Search for the cell housing the specified text and yield its (X, Y) center coordinate. 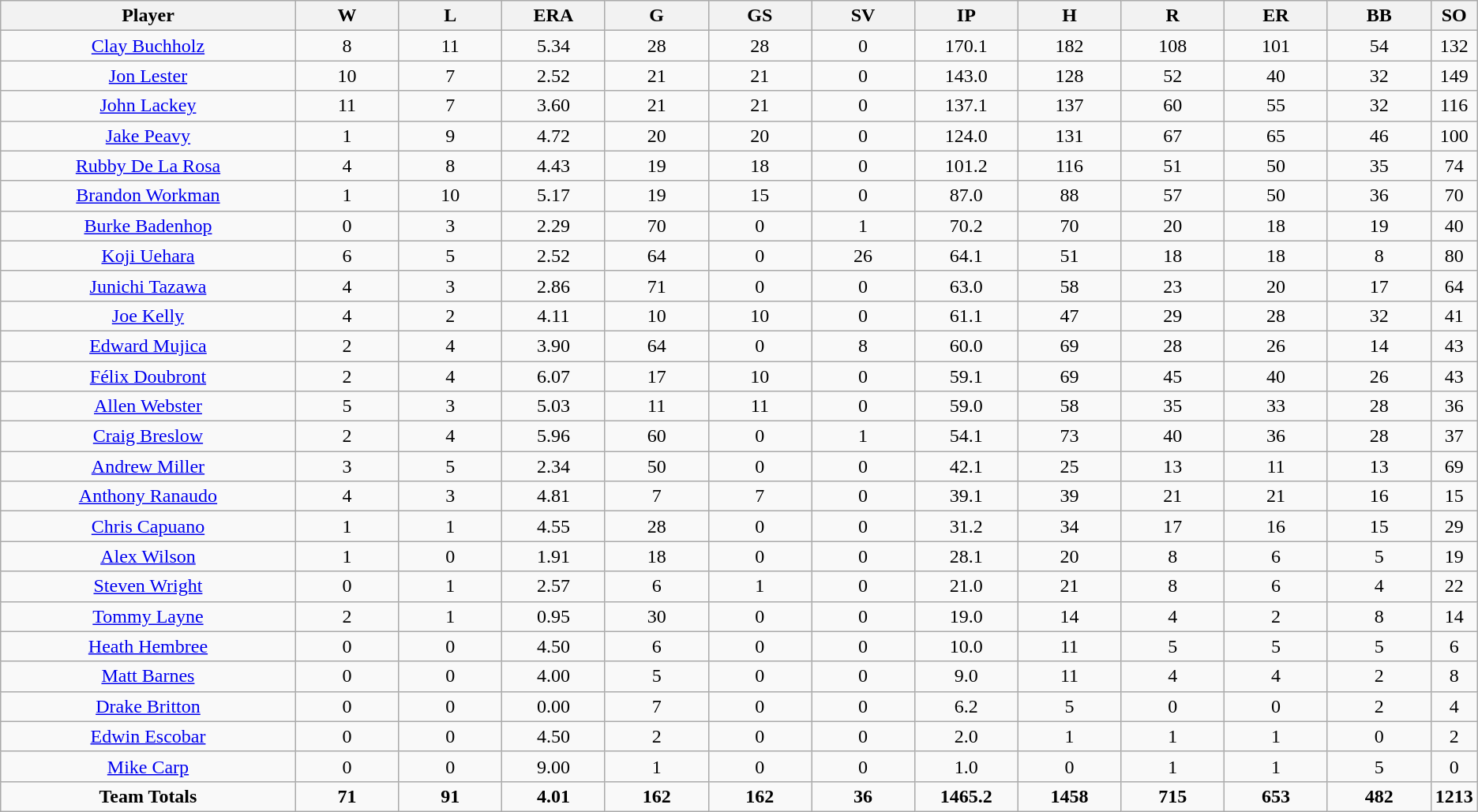
23 (1173, 286)
Anthony Ranaudo (148, 496)
Mike Carp (148, 766)
124.0 (966, 136)
60.0 (966, 346)
42.1 (966, 466)
Jon Lester (148, 76)
6.2 (966, 706)
BB (1379, 16)
149 (1454, 76)
64.1 (966, 256)
39.1 (966, 496)
Félix Doubront (148, 376)
Rubby De La Rosa (148, 166)
3.60 (554, 106)
IP (966, 16)
ER (1276, 16)
ERA (554, 16)
54.1 (966, 436)
G (657, 16)
9.0 (966, 676)
100 (1454, 136)
63.0 (966, 286)
2.34 (554, 466)
137 (1069, 106)
2.29 (554, 226)
22 (1454, 586)
34 (1069, 526)
131 (1069, 136)
Drake Britton (148, 706)
1465.2 (966, 796)
0.95 (554, 616)
L (450, 16)
1.0 (966, 766)
R (1173, 16)
54 (1379, 46)
182 (1069, 46)
87.0 (966, 196)
101.2 (966, 166)
W (347, 16)
Koji Uehara (148, 256)
4.11 (554, 316)
Jake Peavy (148, 136)
45 (1173, 376)
4.72 (554, 136)
55 (1276, 106)
30 (657, 616)
Matt Barnes (148, 676)
47 (1069, 316)
Steven Wright (148, 586)
715 (1173, 796)
Player (148, 16)
88 (1069, 196)
5.96 (554, 436)
Burke Badenhop (148, 226)
Allen Webster (148, 406)
Edwin Escobar (148, 736)
65 (1276, 136)
3.90 (554, 346)
21.0 (966, 586)
59.0 (966, 406)
31.2 (966, 526)
Andrew Miller (148, 466)
4.00 (554, 676)
Alex Wilson (148, 556)
19.0 (966, 616)
91 (450, 796)
59.1 (966, 376)
1.91 (554, 556)
33 (1276, 406)
9 (450, 136)
73 (1069, 436)
10.0 (966, 646)
9.00 (554, 766)
4.43 (554, 166)
Joe Kelly (148, 316)
Heath Hembree (148, 646)
128 (1069, 76)
4.01 (554, 796)
132 (1454, 46)
0.00 (554, 706)
2.86 (554, 286)
61.1 (966, 316)
653 (1276, 796)
37 (1454, 436)
5.34 (554, 46)
1458 (1069, 796)
70.2 (966, 226)
Brandon Workman (148, 196)
Junichi Tazawa (148, 286)
57 (1173, 196)
Clay Buchholz (148, 46)
67 (1173, 136)
46 (1379, 136)
2.57 (554, 586)
41 (1454, 316)
1213 (1454, 796)
80 (1454, 256)
143.0 (966, 76)
John Lackey (148, 106)
Craig Breslow (148, 436)
H (1069, 16)
39 (1069, 496)
25 (1069, 466)
5.17 (554, 196)
Team Totals (148, 796)
108 (1173, 46)
4.81 (554, 496)
101 (1276, 46)
Tommy Layne (148, 616)
SO (1454, 16)
170.1 (966, 46)
28.1 (966, 556)
482 (1379, 796)
74 (1454, 166)
4.55 (554, 526)
137.1 (966, 106)
6.07 (554, 376)
2.0 (966, 736)
5.03 (554, 406)
Chris Capuano (148, 526)
GS (760, 16)
Edward Mujica (148, 346)
52 (1173, 76)
SV (864, 16)
